From the cell containing the given text, extract its center point as [X, Y] coordinate. 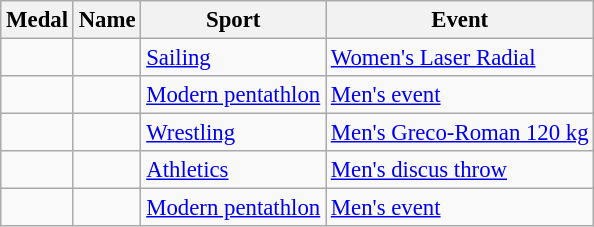
Sport [234, 20]
Wrestling [234, 133]
Medal [38, 20]
Event [460, 20]
Name [107, 20]
Men's Greco-Roman 120 kg [460, 133]
Women's Laser Radial [460, 58]
Athletics [234, 170]
Men's discus throw [460, 170]
Sailing [234, 58]
